Pinpoint the cell where the given text exists, returning its (x, y) midpoint coordinate. 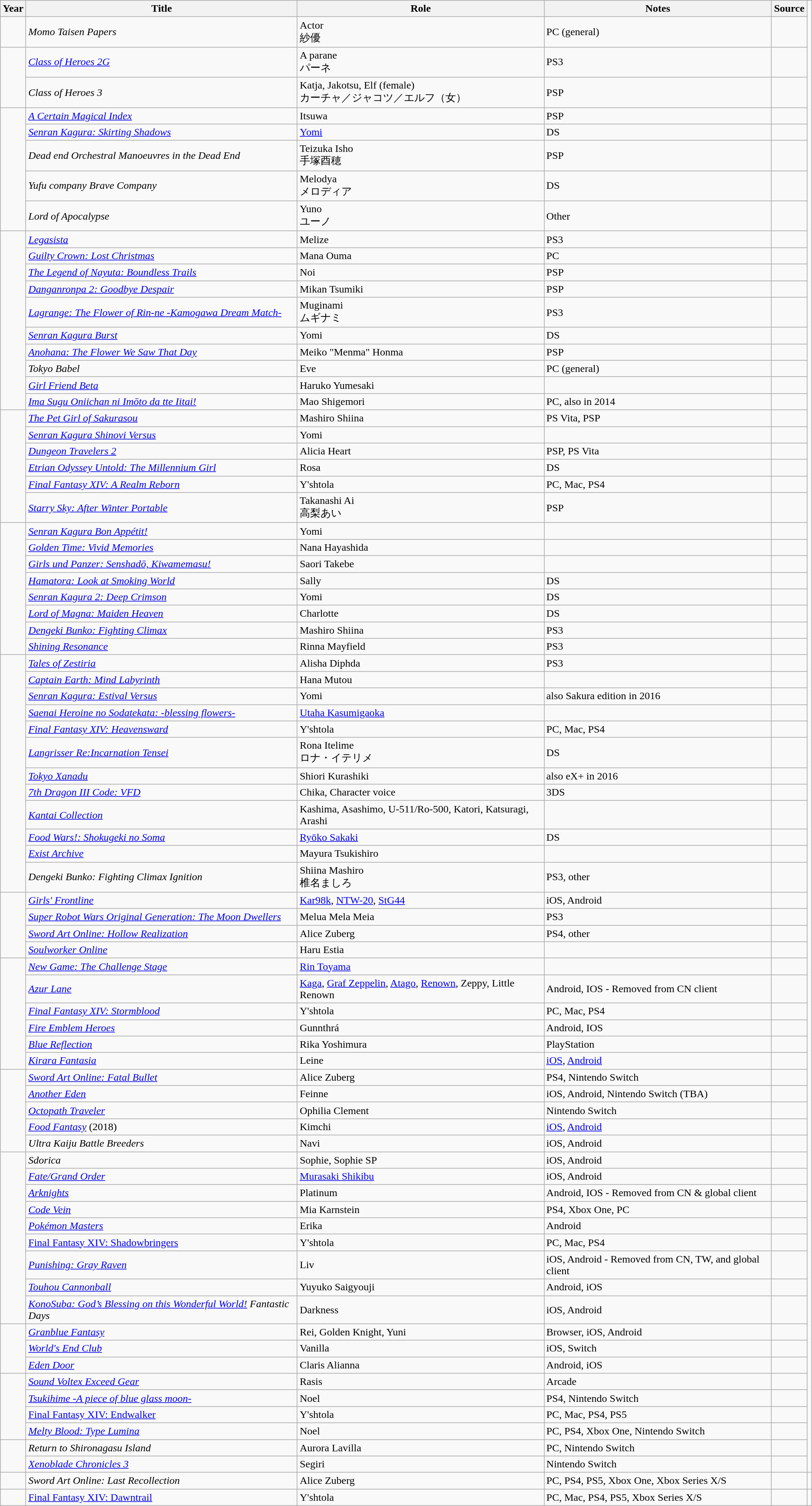
Utaha Kasumigaoka (421, 713)
Senran Kagura Shinovi Versus (162, 434)
Year (13, 9)
Tokyo Babel (162, 368)
Another Eden (162, 1094)
Senran Kagura Burst (162, 335)
Title (162, 9)
Girl Friend Beta (162, 385)
iOS, Android - Removed from CN, TW, and global client (658, 1265)
Girls und Panzer: Senshadō, Kiwamemasu! (162, 564)
Dengeki Bunko: Fighting Climax Ignition (162, 877)
Return to Shironagasu Island (162, 1447)
Gunnthrá (421, 1028)
Sophie, Sophie SP (421, 1160)
PC, Nintendo Switch (658, 1447)
Dead end Orchestral Manoeuvres in the Dead End (162, 156)
Melty Blood: Type Lumina (162, 1431)
Android, IOS - Removed from CN client (658, 989)
PS4, Xbox One, PC (658, 1210)
Captain Earth: Mind Labyrinth (162, 680)
Final Fantasy XIV: Endwalker (162, 1414)
Mana Ouma (421, 256)
Senran Kagura Bon Appétit! (162, 531)
PS4, other (658, 934)
Meiko "Menma" Honma (421, 352)
Segiri (421, 1464)
PS Vita, PSP (658, 418)
Yunoユーノ (421, 216)
Hana Mutou (421, 680)
Langrisser Re:Incarnation Tensei (162, 753)
Food Wars!: Shokugeki no Soma (162, 837)
7th Dragon III Code: VFD (162, 792)
PC, Mac, PS4, PS5, Xbox Series X/S (658, 1497)
Class of Heroes 3 (162, 92)
Octopath Traveler (162, 1110)
Leine (421, 1061)
Rin Toyama (421, 967)
Dungeon Travelers 2 (162, 451)
Melize (421, 239)
Final Fantasy XIV: Stormblood (162, 1011)
Android (658, 1226)
Murasaki Shikibu (421, 1177)
Muginamiムギナミ (421, 312)
also Sakura edition in 2016 (658, 696)
PC (658, 256)
Code Vein (162, 1210)
Pokémon Masters (162, 1226)
Actor紗優 (421, 32)
Sword Art Online: Hollow Realization (162, 934)
Melodyaメロディア (421, 186)
iOS, Android, Nintendo Switch (TBA) (658, 1094)
Lagrange: The Flower of Rin-ne -Kamogawa Dream Match- (162, 312)
Super Robot Wars Original Generation: The Moon Dwellers (162, 917)
Ima Sugu Oniichan ni Imōto da tte Iitai! (162, 401)
Source (789, 9)
A paraneパーネ (421, 62)
Hamatora: Look at Smoking World (162, 580)
Rei, Golden Knight, Yuni (421, 1332)
Punishing: Gray Raven (162, 1265)
Darkness (421, 1310)
Shiina Mashiro椎名ましろ (421, 877)
PSP, PS Vita (658, 451)
Feinne (421, 1094)
PlayStation (658, 1044)
Xenoblade Chronicles 3 (162, 1464)
iOS, Switch (658, 1348)
Granblue Fantasy (162, 1332)
Charlotte (421, 614)
Android, IOS - Removed from CN & global client (658, 1193)
Tales of Zestiria (162, 663)
Mia Karnstein (421, 1210)
Arknights (162, 1193)
Final Fantasy XIV: Heavensward (162, 729)
Class of Heroes 2G (162, 62)
Starry Sky: After Winter Portable (162, 508)
Exist Archive (162, 854)
PC, also in 2014 (658, 401)
Legasista (162, 239)
also eX+ in 2016 (658, 776)
Touhou Cannonball (162, 1287)
Kar98k, NTW-20, StG44 (421, 901)
Anohana: The Flower We Saw That Day (162, 352)
Kashima, Asashimo, U-511/Ro-500, Katori, Katsuragi, Arashi (421, 815)
Fire Emblem Heroes (162, 1028)
Yuyuko Saigyouji (421, 1287)
Teizuka Isho手塚酉穂 (421, 156)
Android, IOS (658, 1028)
PC, PS4, PS5, Xbox One, Xbox Series X/S (658, 1481)
Vanilla (421, 1348)
Platinum (421, 1193)
Tsukihime -A piece of blue glass moon- (162, 1398)
Erika (421, 1226)
Fate/Grand Order (162, 1177)
Saenai Heroine no Sodatekata: -blessing flowers- (162, 713)
Haru Estia (421, 950)
The Legend of Nayuta: Boundless Trails (162, 272)
Takanashi Ai高梨あい (421, 508)
Blue Reflection (162, 1044)
Alicia Heart (421, 451)
Shining Resonance (162, 647)
Rona Itelimeロナ・イテリメ (421, 753)
Guilty Crown: Lost Christmas (162, 256)
Eve (421, 368)
Navi (421, 1143)
Dengeki Bunko: Fighting Climax (162, 630)
Senran Kagura 2: Deep Crimson (162, 597)
Kimchi (421, 1127)
Yufu company Brave Company (162, 186)
Kantai Collection (162, 815)
Aurora Lavilla (421, 1447)
Ophilia Clement (421, 1110)
Haruko Yumesaki (421, 385)
Azur Lane (162, 989)
Girls' Frontline (162, 901)
Final Fantasy XIV: A Realm Reborn (162, 484)
A Certain Magical Index (162, 116)
3DS (658, 792)
Rosa (421, 468)
World's End Club (162, 1348)
Nana Hayashida (421, 547)
Lord of Magna: Maiden Heaven (162, 614)
Liv (421, 1265)
Saori Takebe (421, 564)
Etrian Odyssey Untold: The Millennium Girl (162, 468)
Mikan Tsumiki (421, 289)
Final Fantasy XIV: Shadowbringers (162, 1243)
Lord of Apocalypse (162, 216)
Role (421, 9)
Arcade (658, 1381)
KonoSuba: God’s Blessing on this Wonderful World! Fantastic Days (162, 1310)
Danganronpa 2: Goodbye Despair (162, 289)
Rasis (421, 1381)
Momo Taisen Papers (162, 32)
Melua Mela Meia (421, 917)
Eden Door (162, 1365)
Golden Time: Vivid Memories (162, 547)
Ultra Kaiju Battle Breeders (162, 1143)
Notes (658, 9)
Sound Voltex Exceed Gear (162, 1381)
Claris Alianna (421, 1365)
Mayura Tsukishiro (421, 854)
Food Fantasy (2018) (162, 1127)
PC, Mac, PS4, PS5 (658, 1414)
Ryōko Sakaki (421, 837)
Sally (421, 580)
Sword Art Online: Fatal Bullet (162, 1077)
Senran Kagura: Skirting Shadows (162, 132)
Alisha Diphda (421, 663)
Tokyo Xanadu (162, 776)
Mao Shigemori (421, 401)
Katja, Jakotsu, Elf (female)カーチャ／ジャコツ／エルフ（女） (421, 92)
Sword Art Online: Last Recollection (162, 1481)
Sdorica (162, 1160)
Noi (421, 272)
Rika Yoshimura (421, 1044)
New Game: The Challenge Stage (162, 967)
Rinna Mayfield (421, 647)
PC, PS4, Xbox One, Nintendo Switch (658, 1431)
The Pet Girl of Sakurasou (162, 418)
Senran Kagura: Estival Versus (162, 696)
Final Fantasy XIV: Dawntrail (162, 1497)
Other (658, 216)
Shiori Kurashiki (421, 776)
PS3, other (658, 877)
Soulworker Online (162, 950)
Browser, iOS, Android (658, 1332)
Chika, Character voice (421, 792)
Itsuwa (421, 116)
Kirara Fantasia (162, 1061)
Kaga, Graf Zeppelin, Atago, Renown, Zeppy, Little Renown (421, 989)
